Scan for the cell matching the given text and deliver its (X, Y) coordinate at center. 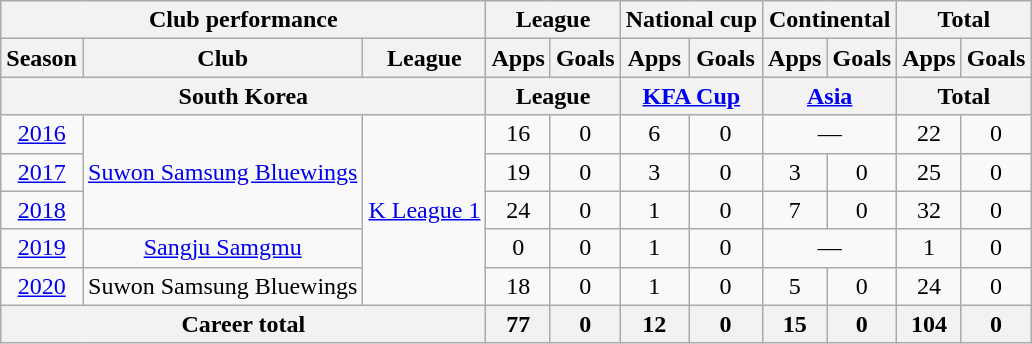
KFA Cup (691, 96)
32 (929, 210)
K League 1 (424, 210)
2017 (42, 172)
18 (518, 286)
6 (654, 134)
National cup (691, 20)
Club performance (244, 20)
2016 (42, 134)
16 (518, 134)
22 (929, 134)
25 (929, 172)
Sangju Samgmu (222, 248)
104 (929, 324)
South Korea (244, 96)
2020 (42, 286)
7 (795, 210)
77 (518, 324)
Asia (830, 96)
2019 (42, 248)
19 (518, 172)
Career total (244, 324)
2018 (42, 210)
12 (654, 324)
5 (795, 286)
Continental (830, 20)
Season (42, 58)
15 (795, 324)
Club (222, 58)
